Capture the cell that displays the provided text and extract its (X, Y) central coordinate. 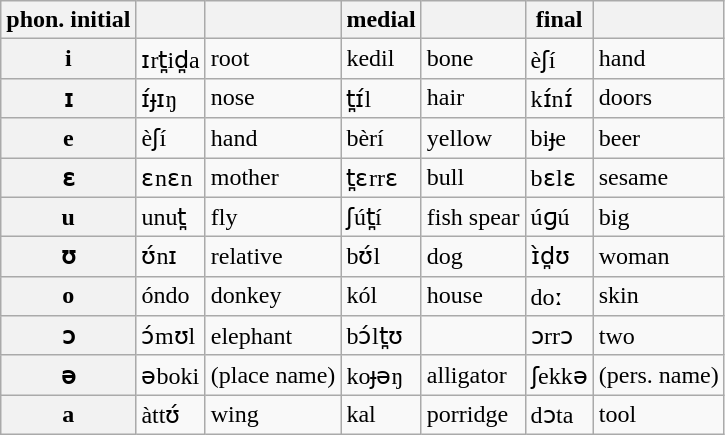
doors (658, 98)
medial (381, 20)
ɛnɛn (170, 178)
bɛlɛ (559, 178)
ɪ̀d̪ʊ (559, 257)
u (68, 217)
skin (658, 296)
sesame (658, 178)
alligator (473, 375)
ʊ (68, 257)
bʊ́l (381, 257)
t̪ɛrrɛ (381, 178)
ɔ (68, 336)
fly (273, 217)
house (473, 296)
unut̪ (170, 217)
ə (68, 375)
bèrí (381, 138)
kedil (381, 59)
elephant (273, 336)
donkey (273, 296)
fish spear (473, 217)
(pers. name) (658, 375)
óndo (170, 296)
root (273, 59)
t̪ɪ́l (381, 98)
biɟe (559, 138)
nose (273, 98)
e (68, 138)
ɔrrɔ (559, 336)
kɪ́nɪ́ (559, 98)
doː (559, 296)
bone (473, 59)
a (68, 415)
beer (658, 138)
koɟəŋ (381, 375)
ʃekkə (559, 375)
àttʊ́ (170, 415)
ɪ (68, 98)
hair (473, 98)
dog (473, 257)
ʃút̪í (381, 217)
tool (658, 415)
(place name) (273, 375)
big (658, 217)
final (559, 20)
kal (381, 415)
ʊ́nɪ (170, 257)
wing (273, 415)
ɔ́mʊl (170, 336)
bɔ́lt̪ʊ (381, 336)
ɪ́ɟɪŋ (170, 98)
dɔta (559, 415)
i (68, 59)
əboki (170, 375)
o (68, 296)
mother (273, 178)
kól (381, 296)
porridge (473, 415)
two (658, 336)
bull (473, 178)
woman (658, 257)
ɛ (68, 178)
relative (273, 257)
yellow (473, 138)
úɡú (559, 217)
ɪrt̪id̪a (170, 59)
phon. initial (68, 20)
